Detect which cell encompasses the target text, then output its [X, Y] center coordinate. 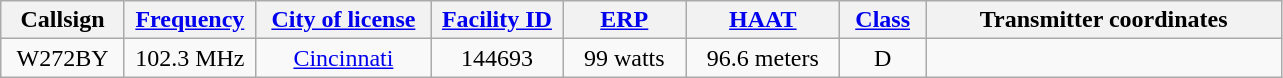
Cincinnati [343, 58]
Callsign [63, 20]
102.3 MHz [190, 58]
D [883, 58]
W272BY [63, 58]
96.6 meters [763, 58]
ERP [624, 20]
99 watts [624, 58]
Transmitter coordinates [1104, 20]
Facility ID [496, 20]
144693 [496, 58]
City of license [343, 20]
Frequency [190, 20]
Class [883, 20]
HAAT [763, 20]
